Locate the cell with the specified text and output its [x, y] center coordinate. 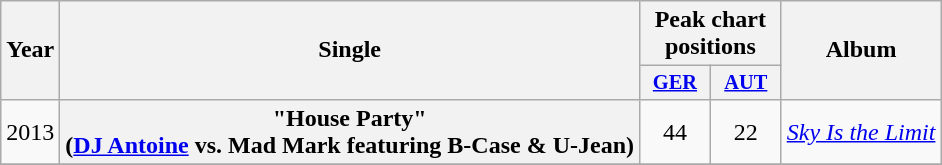
44 [676, 132]
GER [676, 83]
22 [746, 132]
Year [30, 50]
Single [350, 50]
AUT [746, 83]
Album [861, 50]
Peak chart positions [711, 34]
Sky Is the Limit [861, 132]
2013 [30, 132]
"House Party"(DJ Antoine vs. Mad Mark featuring B-Case & U-Jean) [350, 132]
